Pinpoint the cell where the given text exists, returning its [X, Y] midpoint coordinate. 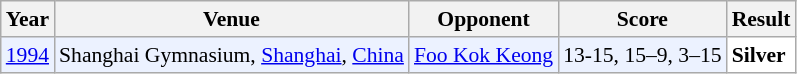
13-15, 15–9, 3–15 [642, 55]
Year [28, 19]
Opponent [484, 19]
Shanghai Gymnasium, Shanghai, China [232, 55]
Result [762, 19]
Venue [232, 19]
Silver [762, 55]
Foo Kok Keong [484, 55]
Score [642, 19]
1994 [28, 55]
